Extract the [x, y] coordinate from the center of the cell holding the provided text.  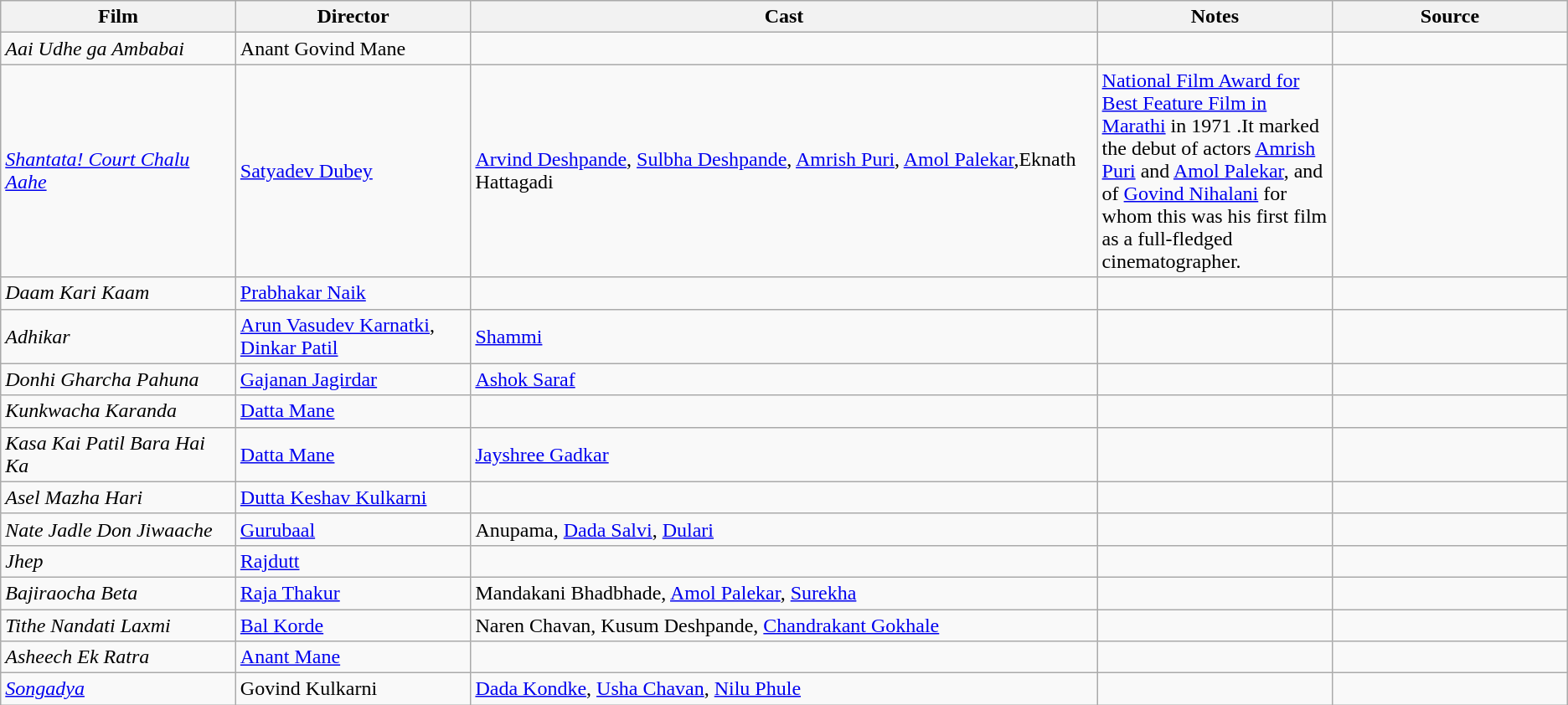
Gurubaal [353, 529]
Dada Kondke, Usha Chavan, Nilu Phule [784, 689]
Shantata! Court Chalu Aahe [119, 171]
Bajiraocha Beta [119, 593]
Kunkwacha Karanda [119, 411]
Anant Govind Mane [353, 49]
Anupama, Dada Salvi, Dulari [784, 529]
Gajanan Jagirdar [353, 379]
Film [119, 17]
Daam Kari Kaam [119, 293]
Adhikar [119, 337]
Kasa Kai Patil Bara Hai Ka [119, 454]
Prabhakar Naik [353, 293]
Raja Thakur [353, 593]
Jhep [119, 561]
Source [1451, 17]
Govind Kulkarni [353, 689]
Jayshree Gadkar [784, 454]
Notes [1215, 17]
Ashok Saraf [784, 379]
Donhi Gharcha Pahuna [119, 379]
Tithe Nandati Laxmi [119, 625]
Anant Mane [353, 657]
Director [353, 17]
Shammi [784, 337]
Naren Chavan, Kusum Deshpande, Chandrakant Gokhale [784, 625]
Arvind Deshpande, Sulbha Deshpande, Amrish Puri, Amol Palekar,Eknath Hattagadi [784, 171]
Songadya [119, 689]
Asel Mazha Hari [119, 497]
Nate Jadle Don Jiwaache [119, 529]
Satyadev Dubey [353, 171]
Asheech Ek Ratra [119, 657]
Mandakani Bhadbhade, Amol Palekar, Surekha [784, 593]
Cast [784, 17]
Aai Udhe ga Ambabai [119, 49]
Arun Vasudev Karnatki, Dinkar Patil [353, 337]
Rajdutt [353, 561]
Dutta Keshav Kulkarni [353, 497]
Bal Korde [353, 625]
